Extract the (x, y) coordinate from the center of the cell holding the provided text.  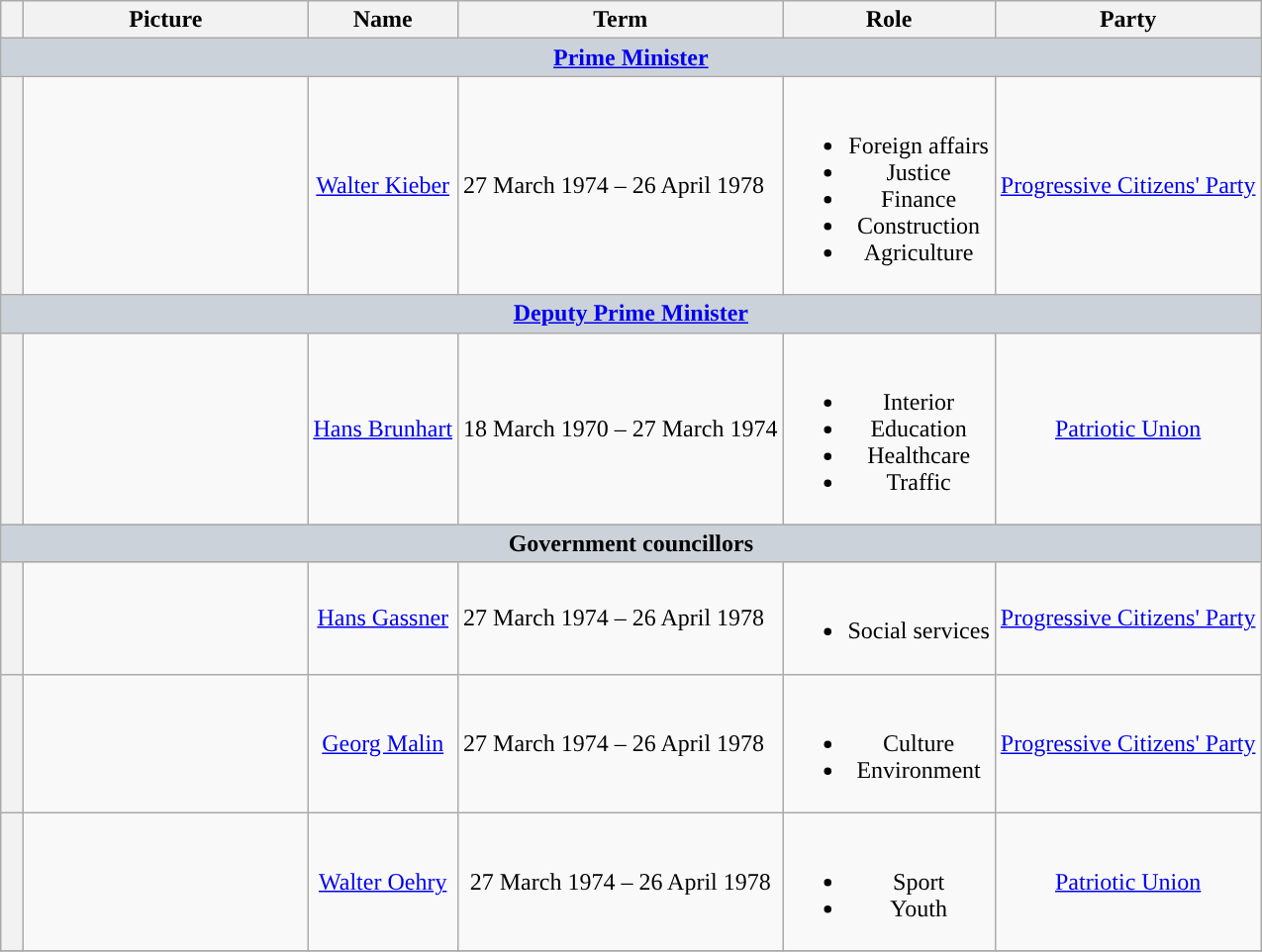
Prime Minister (631, 57)
Role (889, 20)
Government councillors (631, 543)
Foreign affairsJusticeFinanceConstructionAgriculture (889, 186)
Georg Malin (383, 743)
Hans Gassner (383, 618)
Name (383, 20)
Term (621, 20)
Picture (166, 20)
Walter Oehry (383, 882)
InteriorEducationHealthcareTraffic (889, 428)
Deputy Prime Minister (631, 314)
CultureEnvironment (889, 743)
18 March 1970 – 27 March 1974 (621, 428)
SportYouth (889, 882)
Hans Brunhart (383, 428)
Party (1128, 20)
Social services (889, 618)
Walter Kieber (383, 186)
